Output the [X, Y] coordinate of the center of the cell containing the given text.  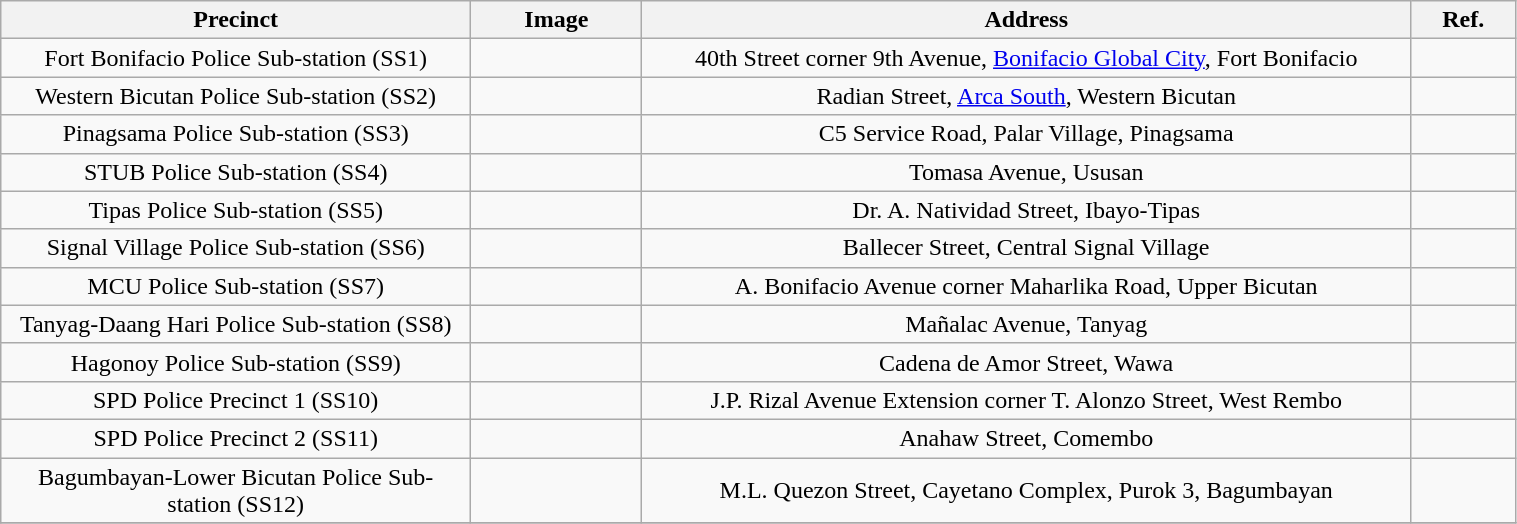
Cadena de Amor Street, Wawa [1026, 362]
J.P. Rizal Avenue Extension corner T. Alonzo Street, West Rembo [1026, 400]
40th Street corner 9th Avenue, Bonifacio Global City, Fort Bonifacio [1026, 58]
Western Bicutan Police Sub-station (SS2) [236, 96]
Signal Village Police Sub-station (SS6) [236, 248]
SPD Police Precinct 2 (SS11) [236, 438]
Hagonoy Police Sub-station (SS9) [236, 362]
Tomasa Avenue, Ususan [1026, 172]
M.L. Quezon Street, Cayetano Complex, Purok 3, Bagumbayan [1026, 490]
Fort Bonifacio Police Sub-station (SS1) [236, 58]
Image [556, 20]
A. Bonifacio Avenue corner Maharlika Road, Upper Bicutan [1026, 286]
Bagumbayan-Lower Bicutan Police Sub-station (SS12) [236, 490]
Tipas Police Sub-station (SS5) [236, 210]
Anahaw Street, Comembo [1026, 438]
Tanyag-Daang Hari Police Sub-station (SS8) [236, 324]
Address [1026, 20]
Mañalac Avenue, Tanyag [1026, 324]
Dr. A. Natividad Street, Ibayo-Tipas [1026, 210]
Pinagsama Police Sub-station (SS3) [236, 134]
Ref. [1463, 20]
Ballecer Street, Central Signal Village [1026, 248]
Radian Street, Arca South, Western Bicutan [1026, 96]
MCU Police Sub-station (SS7) [236, 286]
STUB Police Sub-station (SS4) [236, 172]
C5 Service Road, Palar Village, Pinagsama [1026, 134]
SPD Police Precinct 1 (SS10) [236, 400]
Precinct [236, 20]
